Pinpoint the cell where the given text exists, returning its [X, Y] midpoint coordinate. 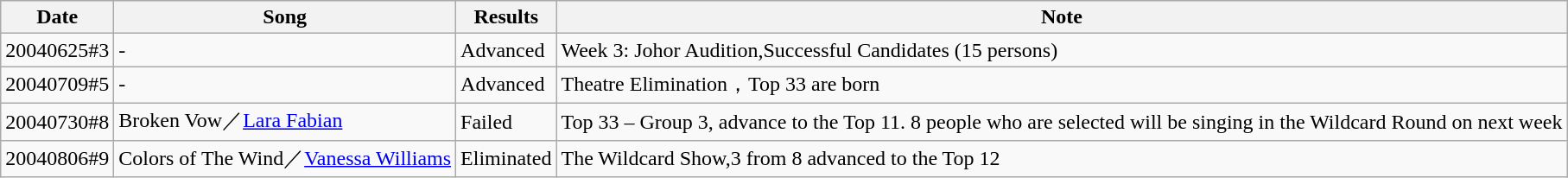
The Wildcard Show,3 from 8 advanced to the Top 12 [1062, 159]
Failed [506, 121]
Theatre Elimination，Top 33 are born [1062, 85]
Eliminated [506, 159]
Top 33 – Group 3, advance to the Top 11. 8 people who are selected will be singing in the Wildcard Round on next week [1062, 121]
Song [285, 17]
Results [506, 17]
Week 3: Johor Audition,Successful Candidates (15 persons) [1062, 50]
20040730#8 [57, 121]
Note [1062, 17]
20040709#5 [57, 85]
20040806#9 [57, 159]
Broken Vow／Lara Fabian [285, 121]
20040625#3 [57, 50]
Colors of The Wind／Vanessa Williams [285, 159]
Date [57, 17]
